Extract the (x, y) coordinate from the center of the cell holding the provided text.  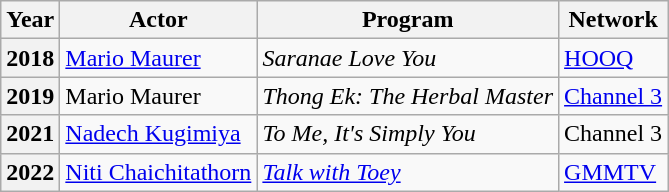
Saranae Love You (408, 58)
Thong Ek: The Herbal Master (408, 96)
HOOQ (614, 58)
Year (30, 20)
GMMTV (614, 172)
Talk with Toey (408, 172)
2019 (30, 96)
Network (614, 20)
2021 (30, 134)
Actor (158, 20)
Program (408, 20)
To Me, It's Simply You (408, 134)
Niti Chaichitathorn (158, 172)
2022 (30, 172)
2018 (30, 58)
Nadech Kugimiya (158, 134)
